For the text-containing cell, return its midpoint in (x, y) coordinate format. 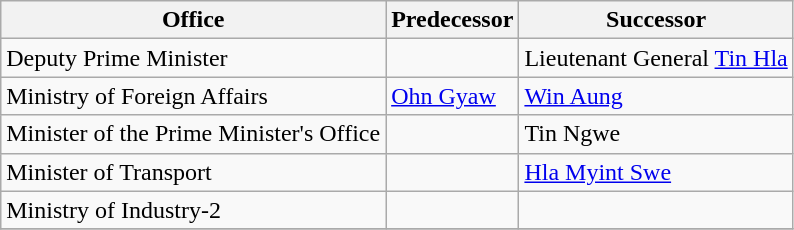
Deputy Prime Minister (194, 58)
Predecessor (452, 20)
Ohn Gyaw (452, 96)
Tin Ngwe (656, 134)
Office (194, 20)
Ministry of Foreign Affairs (194, 96)
Minister of Transport (194, 172)
Minister of the Prime Minister's Office (194, 134)
Ministry of Industry-2 (194, 210)
Hla Myint Swe (656, 172)
Successor (656, 20)
Lieutenant General Tin Hla (656, 58)
Win Aung (656, 96)
